Locate the cell with the specified text and output its [x, y] center coordinate. 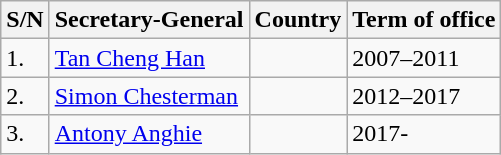
Tan Cheng Han [149, 58]
2007–2011 [424, 58]
S/N [25, 20]
Secretary-General [149, 20]
Antony Anghie [149, 134]
1. [25, 58]
2. [25, 96]
Simon Chesterman [149, 96]
2017- [424, 134]
Term of office [424, 20]
Country [298, 20]
2012–2017 [424, 96]
3. [25, 134]
